Provide the (X, Y) coordinate of the cell's center where the given text is located.  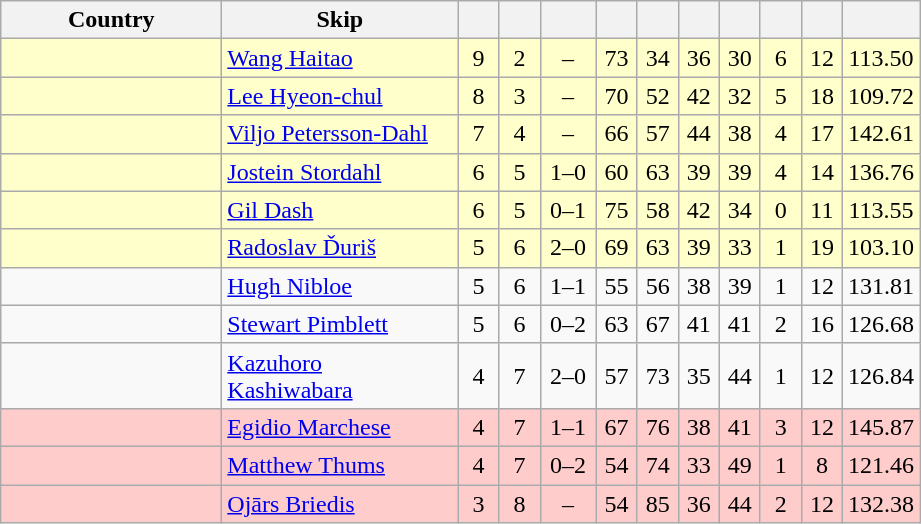
131.81 (880, 286)
126.84 (880, 376)
Wang Haitao (340, 58)
18 (822, 96)
Country (112, 20)
113.50 (880, 58)
142.61 (880, 134)
30 (740, 58)
35 (698, 376)
76 (658, 427)
60 (616, 172)
Lee Hyeon-chul (340, 96)
Egidio Marchese (340, 427)
Ojārs Briedis (340, 503)
66 (616, 134)
52 (658, 96)
70 (616, 96)
49 (740, 465)
0 (780, 210)
Kazuhoro Kashiwabara (340, 376)
126.68 (880, 324)
75 (616, 210)
19 (822, 248)
17 (822, 134)
32 (740, 96)
Matthew Thums (340, 465)
55 (616, 286)
0–1 (568, 210)
103.10 (880, 248)
58 (658, 210)
74 (658, 465)
14 (822, 172)
Hugh Nibloe (340, 286)
109.72 (880, 96)
132.38 (880, 503)
9 (478, 58)
Gil Dash (340, 210)
Jostein Stordahl (340, 172)
56 (658, 286)
145.87 (880, 427)
136.76 (880, 172)
Stewart Pimblett (340, 324)
1–0 (568, 172)
Viljo Petersson-Dahl (340, 134)
113.55 (880, 210)
Skip (340, 20)
69 (616, 248)
121.46 (880, 465)
85 (658, 503)
Radoslav Ďuriš (340, 248)
11 (822, 210)
16 (822, 324)
